Search for the cell housing the specified text and yield its (X, Y) center coordinate. 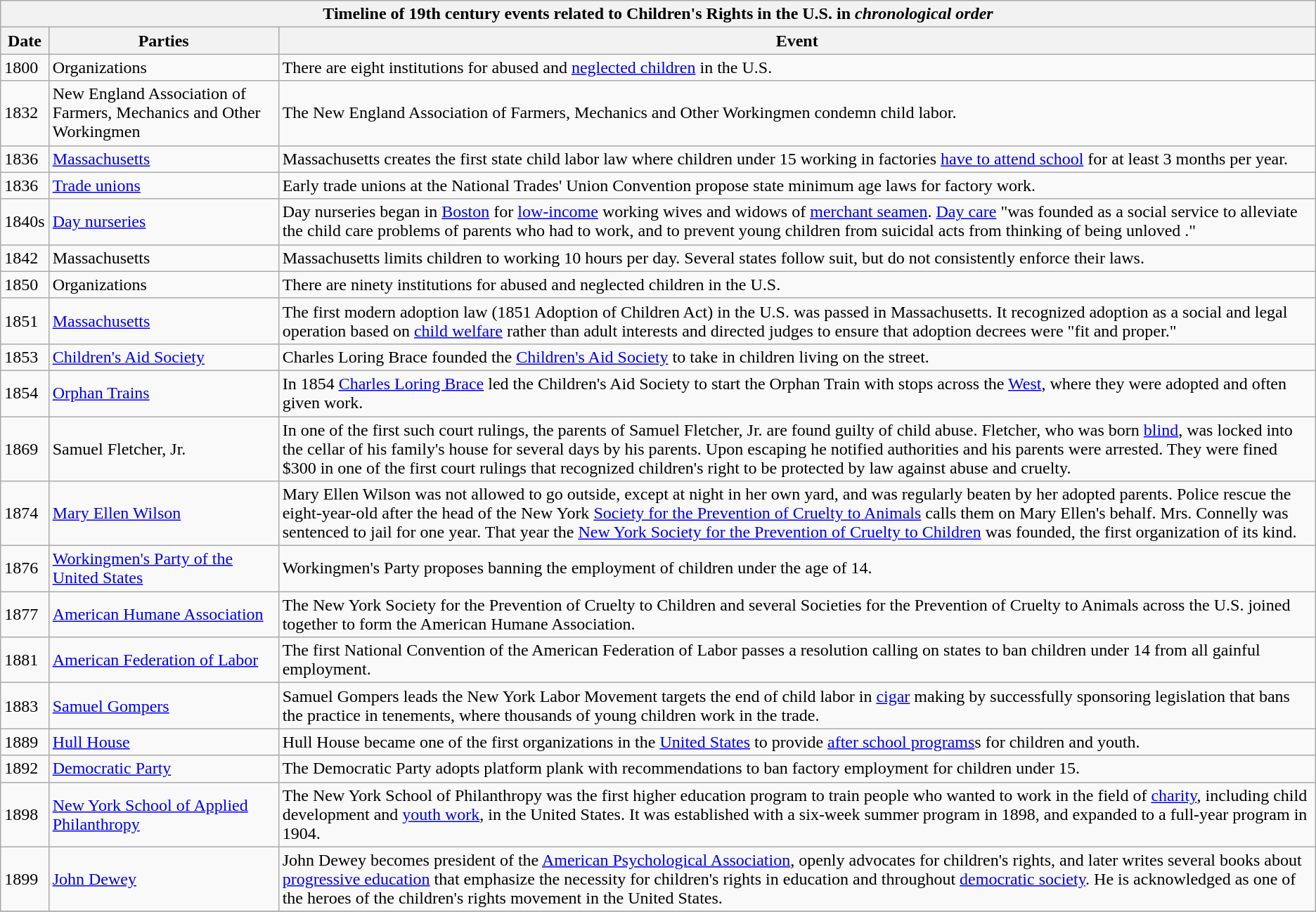
Children's Aid Society (163, 357)
1899 (25, 879)
1850 (25, 285)
1876 (25, 569)
The New England Association of Farmers, Mechanics and Other Workingmen condemn child labor. (797, 113)
Date (25, 41)
1869 (25, 448)
Samuel Fletcher, Jr. (163, 448)
Hull House became one of the first organizations in the United States to provide after school programss for children and youth. (797, 742)
1842 (25, 258)
1898 (25, 814)
Orphan Trains (163, 393)
New York School of Applied Philanthropy (163, 814)
There are ninety institutions for abused and neglected children in the U.S. (797, 285)
1851 (25, 320)
Hull House (163, 742)
1853 (25, 357)
New England Association of Farmers, Mechanics and Other Workingmen (163, 113)
Day nurseries (163, 222)
Workingmen's Party of the United States (163, 569)
Democratic Party (163, 769)
1874 (25, 514)
1889 (25, 742)
Early trade unions at the National Trades' Union Convention propose state minimum age laws for factory work. (797, 185)
Workingmen's Party proposes banning the employment of children under the age of 14. (797, 569)
The Democratic Party adopts platform plank with recommendations to ban factory employment for children under 15. (797, 769)
1832 (25, 113)
American Humane Association (163, 614)
1854 (25, 393)
John Dewey (163, 879)
Trade unions (163, 185)
Massachusetts limits children to working 10 hours per day. Several states follow suit, but do not consistently enforce their laws. (797, 258)
Samuel Gompers (163, 705)
1892 (25, 769)
1840s (25, 222)
Charles Loring Brace founded the Children's Aid Society to take in children living on the street. (797, 357)
Event (797, 41)
Timeline of 19th century events related to Children's Rights in the U.S. in chronological order (658, 14)
1883 (25, 705)
1800 (25, 67)
Parties (163, 41)
American Federation of Labor (163, 660)
1877 (25, 614)
There are eight institutions for abused and neglected children in the U.S. (797, 67)
Mary Ellen Wilson (163, 514)
1881 (25, 660)
